Determine the (x, y) coordinate at the center of the cell enclosing the given text.  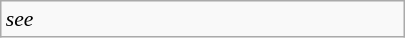
see (203, 19)
